Pinpoint the cell where the given text exists, returning its [x, y] midpoint coordinate. 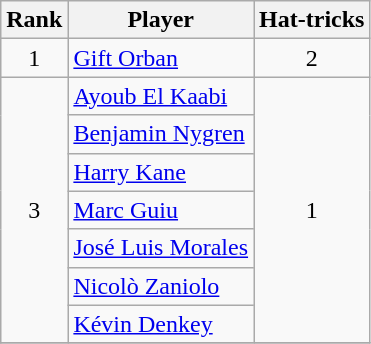
2 [312, 58]
Marc Guiu [161, 210]
Gift Orban [161, 58]
Nicolò Zaniolo [161, 286]
Rank [34, 20]
Hat-tricks [312, 20]
Benjamin Nygren [161, 134]
Harry Kane [161, 172]
Player [161, 20]
Ayoub El Kaabi [161, 96]
3 [34, 210]
José Luis Morales [161, 248]
Kévin Denkey [161, 324]
